Determine the (X, Y) coordinate at the center of the cell enclosing the given text.  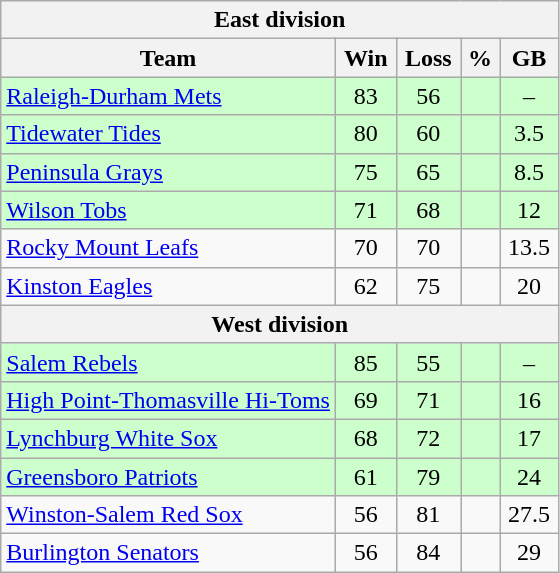
Rocky Mount Leafs (168, 248)
Salem Rebels (168, 362)
16 (530, 400)
79 (428, 477)
Raleigh-Durham Mets (168, 96)
85 (366, 362)
Kinston Eagles (168, 286)
83 (366, 96)
High Point-Thomasville Hi-Toms (168, 400)
60 (428, 134)
17 (530, 438)
12 (530, 210)
80 (366, 134)
20 (530, 286)
Wilson Tobs (168, 210)
3.5 (530, 134)
Lynchburg White Sox (168, 438)
81 (428, 515)
61 (366, 477)
Winston-Salem Red Sox (168, 515)
13.5 (530, 248)
84 (428, 553)
Tidewater Tides (168, 134)
Loss (428, 58)
Team (168, 58)
8.5 (530, 172)
Peninsula Grays (168, 172)
% (480, 58)
Win (366, 58)
GB (530, 58)
62 (366, 286)
27.5 (530, 515)
55 (428, 362)
Burlington Senators (168, 553)
East division (280, 20)
29 (530, 553)
69 (366, 400)
Greensboro Patriots (168, 477)
West division (280, 324)
65 (428, 172)
72 (428, 438)
24 (530, 477)
